Extract the (X, Y) coordinate from the center of the cell holding the provided text.  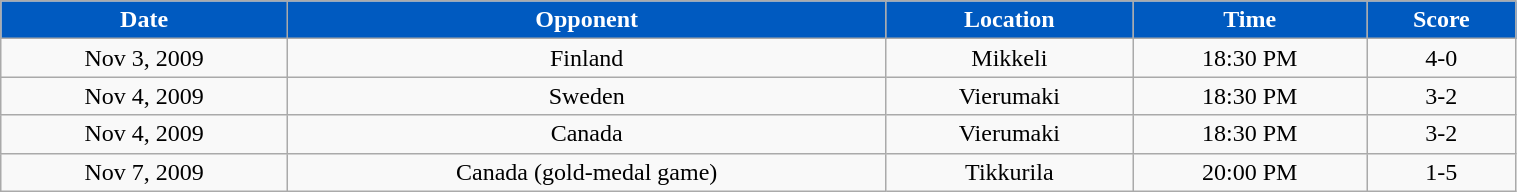
Nov 3, 2009 (144, 58)
Location (1010, 20)
4-0 (1442, 58)
Finland (586, 58)
Nov 7, 2009 (144, 172)
Tikkurila (1010, 172)
Opponent (586, 20)
Date (144, 20)
Canada (gold-medal game) (586, 172)
Canada (586, 134)
20:00 PM (1250, 172)
1-5 (1442, 172)
Time (1250, 20)
Sweden (586, 96)
Mikkeli (1010, 58)
Score (1442, 20)
